Find where the given text appears and provide that cell's center as [X, Y] coordinate. 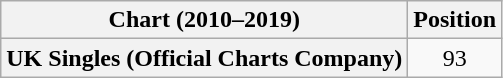
Position [455, 20]
93 [455, 58]
UK Singles (Official Charts Company) [204, 58]
Chart (2010–2019) [204, 20]
